Return the [x, y] coordinate for the center point of the cell that contains the specified text.  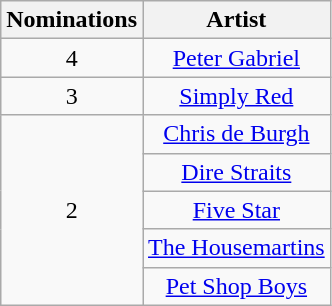
4 [72, 58]
Nominations [72, 20]
Five Star [236, 210]
Artist [236, 20]
3 [72, 96]
Simply Red [236, 96]
Pet Shop Boys [236, 286]
Dire Straits [236, 172]
The Housemartins [236, 248]
Peter Gabriel [236, 58]
2 [72, 210]
Chris de Burgh [236, 134]
